Pinpoint the cell where the given text exists, returning its [X, Y] midpoint coordinate. 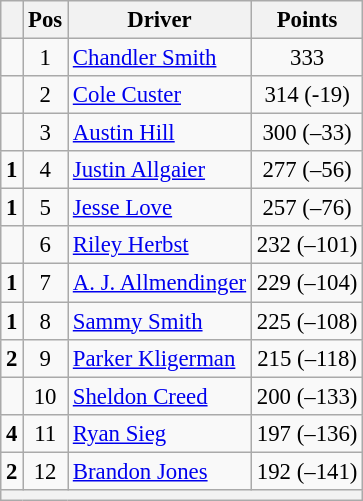
Riley Herbst [160, 245]
A. J. Allmendinger [160, 283]
7 [46, 283]
225 (–108) [306, 321]
8 [46, 321]
314 (-19) [306, 95]
Pos [46, 20]
Austin Hill [160, 133]
Parker Kligerman [160, 358]
6 [46, 245]
10 [46, 396]
Sammy Smith [160, 321]
333 [306, 58]
9 [46, 358]
232 (–101) [306, 245]
5 [46, 208]
Driver [160, 20]
Chandler Smith [160, 58]
197 (–136) [306, 433]
215 (–118) [306, 358]
11 [46, 433]
229 (–104) [306, 283]
200 (–133) [306, 396]
Cole Custer [160, 95]
192 (–141) [306, 471]
12 [46, 471]
Points [306, 20]
Ryan Sieg [160, 433]
277 (–56) [306, 170]
Brandon Jones [160, 471]
Justin Allgaier [160, 170]
3 [46, 133]
Sheldon Creed [160, 396]
Jesse Love [160, 208]
300 (–33) [306, 133]
257 (–76) [306, 208]
